Pinpoint the cell where the given text exists, returning its (X, Y) midpoint coordinate. 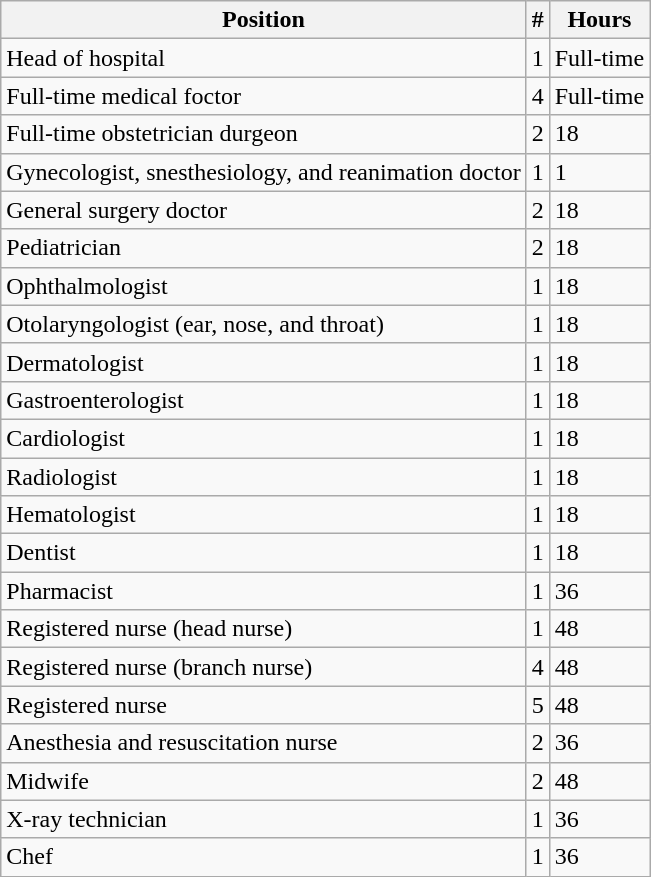
Chef (264, 857)
5 (538, 705)
Anesthesia and resuscitation nurse (264, 743)
Gastroenterologist (264, 400)
Dentist (264, 553)
# (538, 20)
Registered nurse (branch nurse) (264, 667)
Midwife (264, 781)
Radiologist (264, 477)
Registered nurse (head nurse) (264, 629)
Position (264, 20)
Full-time medical foctor (264, 96)
Pediatrician (264, 248)
Head of hospital (264, 58)
Full-time obstetrician durgeon (264, 134)
Ophthalmologist (264, 286)
X-ray technician (264, 819)
Gynecologist, snesthesiology, and reanimation doctor (264, 172)
Hours (599, 20)
Dermatologist (264, 362)
Otolaryngologist (ear, nose, and throat) (264, 324)
Pharmacist (264, 591)
Registered nurse (264, 705)
Cardiologist (264, 438)
Hematologist (264, 515)
General surgery doctor (264, 210)
